Identify which cell holds the provided text, then report its [x, y] central coordinate. 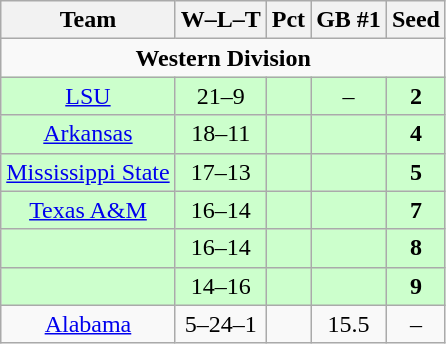
14–16 [220, 286]
W–L–T [220, 20]
Seed [416, 20]
Western Division [224, 58]
4 [416, 134]
Pct [288, 20]
Arkansas [88, 134]
Mississippi State [88, 172]
15.5 [349, 324]
17–13 [220, 172]
5 [416, 172]
Team [88, 20]
21–9 [220, 96]
LSU [88, 96]
2 [416, 96]
9 [416, 286]
8 [416, 248]
7 [416, 210]
5–24–1 [220, 324]
18–11 [220, 134]
Alabama [88, 324]
Texas A&M [88, 210]
GB #1 [349, 20]
